Identify which cell holds the provided text, then report its [x, y] central coordinate. 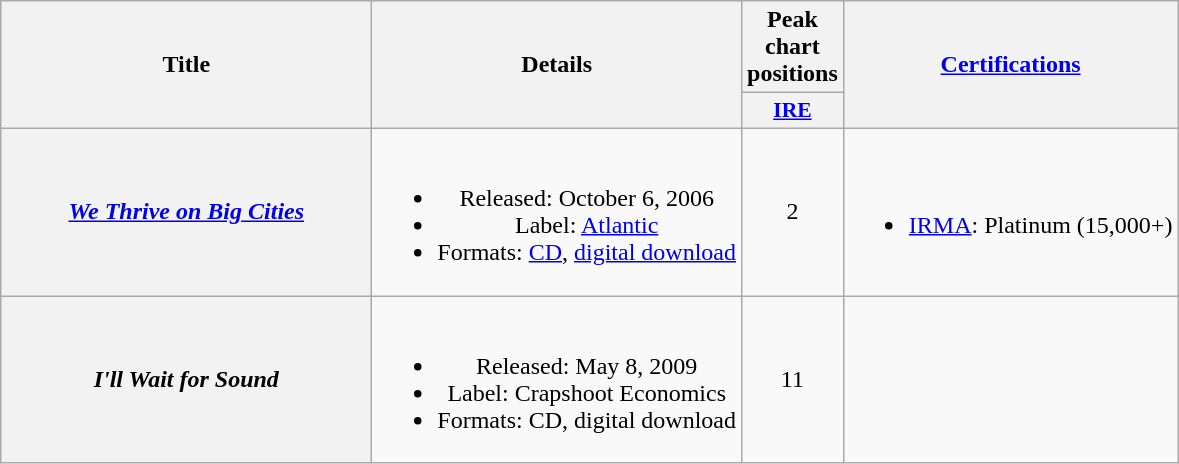
Certifications [1010, 65]
2 [793, 212]
Peak chart positions [793, 47]
Details [557, 65]
Title [186, 65]
I'll Wait for Sound [186, 380]
Released: October 6, 2006Label: AtlanticFormats: CD, digital download [557, 212]
We Thrive on Big Cities [186, 212]
11 [793, 380]
IRE [793, 111]
IRMA: Platinum (15,000+) [1010, 212]
Released: May 8, 2009Label: Crapshoot EconomicsFormats: CD, digital download [557, 380]
